Find where the given text appears and provide that cell's center as [X, Y] coordinate. 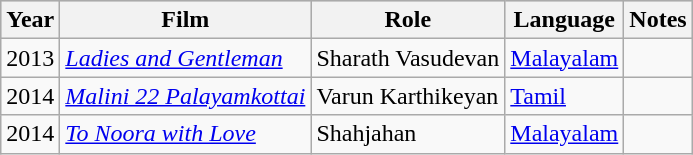
To Noora with Love [186, 134]
Varun Karthikeyan [408, 96]
Year [30, 20]
Notes [658, 20]
Sharath Vasudevan [408, 58]
Shahjahan [408, 134]
Language [564, 20]
Role [408, 20]
Film [186, 20]
Tamil [564, 96]
Ladies and Gentleman [186, 58]
Malini 22 Palayamkottai [186, 96]
2013 [30, 58]
